Extract the [X, Y] coordinate from the center of the cell holding the provided text.  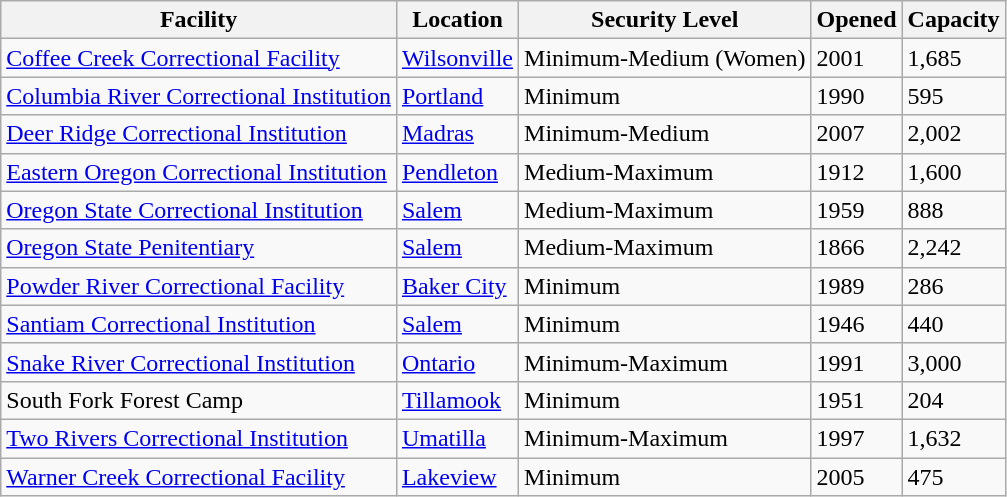
Minimum-Medium (Women) [665, 58]
Two Rivers Correctional Institution [199, 438]
204 [954, 400]
1,600 [954, 172]
Santiam Correctional Institution [199, 324]
Powder River Correctional Facility [199, 286]
Pendleton [457, 172]
475 [954, 477]
2,002 [954, 134]
1946 [856, 324]
2,242 [954, 248]
1997 [856, 438]
Snake River Correctional Institution [199, 362]
Oregon State Correctional Institution [199, 210]
1991 [856, 362]
Deer Ridge Correctional Institution [199, 134]
1,685 [954, 58]
1,632 [954, 438]
Warner Creek Correctional Facility [199, 477]
1989 [856, 286]
1866 [856, 248]
Columbia River Correctional Institution [199, 96]
Tillamook [457, 400]
1959 [856, 210]
Ontario [457, 362]
888 [954, 210]
Madras [457, 134]
Umatilla [457, 438]
Capacity [954, 20]
Location [457, 20]
Facility [199, 20]
2007 [856, 134]
Eastern Oregon Correctional Institution [199, 172]
2001 [856, 58]
1912 [856, 172]
440 [954, 324]
Portland [457, 96]
Coffee Creek Correctional Facility [199, 58]
Oregon State Penitentiary [199, 248]
Minimum-Medium [665, 134]
286 [954, 286]
1990 [856, 96]
595 [954, 96]
Baker City [457, 286]
South Fork Forest Camp [199, 400]
Security Level [665, 20]
2005 [856, 477]
Wilsonville [457, 58]
3,000 [954, 362]
1951 [856, 400]
Opened [856, 20]
Lakeview [457, 477]
